Extract the [X, Y] coordinate from the center of the cell holding the provided text.  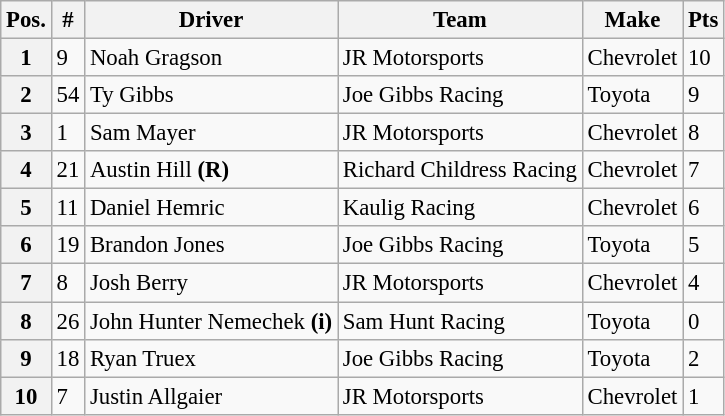
Driver [212, 20]
Richard Childress Racing [460, 170]
John Hunter Nemechek (i) [212, 321]
Ryan Truex [212, 358]
Noah Gragson [212, 58]
Pos. [26, 20]
Ty Gibbs [212, 95]
18 [68, 358]
Kaulig Racing [460, 208]
Make [632, 20]
Josh Berry [212, 283]
Team [460, 20]
Justin Allgaier [212, 396]
Pts [704, 20]
54 [68, 95]
11 [68, 208]
3 [26, 133]
Austin Hill (R) [212, 170]
19 [68, 245]
# [68, 20]
Daniel Hemric [212, 208]
Brandon Jones [212, 245]
Sam Hunt Racing [460, 321]
0 [704, 321]
26 [68, 321]
21 [68, 170]
Sam Mayer [212, 133]
